For the text-containing cell, return its midpoint in [X, Y] coordinate format. 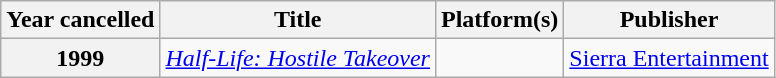
Publisher [669, 20]
Half-Life: Hostile Takeover [298, 58]
Sierra Entertainment [669, 58]
1999 [80, 58]
Year cancelled [80, 20]
Platform(s) [499, 20]
Title [298, 20]
